Output the (X, Y) coordinate of the center of the cell containing the given text.  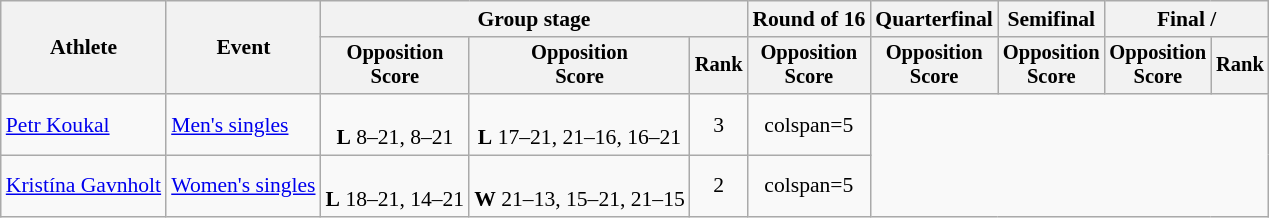
Semifinal (1052, 19)
3 (719, 124)
W 21–13, 15–21, 21–15 (580, 186)
Petr Koukal (84, 124)
L 18–21, 14–21 (396, 186)
Kristína Gavnholt (84, 186)
Group stage (534, 19)
L 8–21, 8–21 (396, 124)
Round of 16 (808, 19)
L 17–21, 21–16, 16–21 (580, 124)
Quarterfinal (934, 19)
Men's singles (243, 124)
Athlete (84, 48)
Event (243, 48)
Final / (1187, 19)
2 (719, 186)
Women's singles (243, 186)
